For the text-containing cell, return its midpoint in (X, Y) coordinate format. 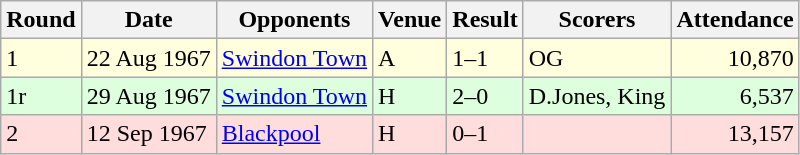
OG (597, 58)
D.Jones, King (597, 96)
1r (41, 96)
Opponents (294, 20)
Scorers (597, 20)
29 Aug 1967 (148, 96)
2 (41, 134)
12 Sep 1967 (148, 134)
1–1 (485, 58)
Attendance (735, 20)
13,157 (735, 134)
Date (148, 20)
Round (41, 20)
1 (41, 58)
22 Aug 1967 (148, 58)
A (410, 58)
6,537 (735, 96)
Blackpool (294, 134)
2–0 (485, 96)
Venue (410, 20)
10,870 (735, 58)
Result (485, 20)
0–1 (485, 134)
